Output the (X, Y) coordinate of the center of the cell containing the given text.  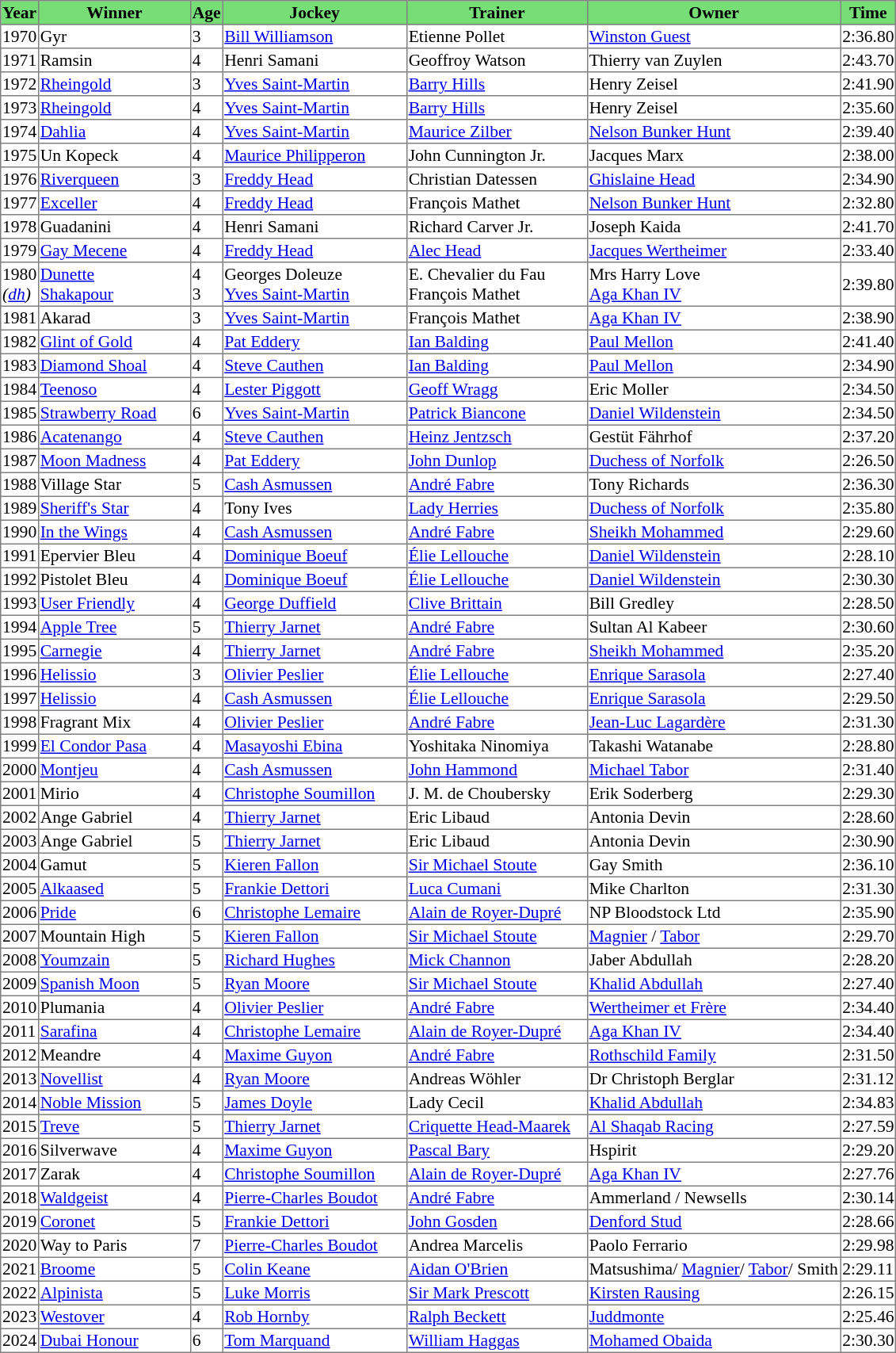
2011 (20, 1031)
2:28.10 (868, 556)
Michael Tabor (714, 770)
1996 (20, 675)
2:35.90 (868, 912)
1972 (20, 84)
Village Star (114, 484)
1973 (20, 108)
Mick Channon (497, 960)
Geoff Wragg (497, 389)
Way to Paris (114, 1245)
2:35.80 (868, 508)
Geoffroy Watson (497, 60)
Criquette Head-Maarek (497, 1126)
George Duffield (315, 603)
2:36.30 (868, 484)
2:27.76 (868, 1174)
Gay Mecene (114, 250)
1976 (20, 179)
2012 (20, 1055)
2016 (20, 1150)
1971 (20, 60)
2020 (20, 1245)
Rob Hornby (315, 1317)
Exceller (114, 203)
2009 (20, 984)
Owner (714, 13)
Maurice Zilber (497, 132)
John Cunnington Jr. (497, 155)
2:43.70 (868, 60)
1970 (20, 36)
1975 (20, 155)
Gyr (114, 36)
Takashi Watanabe (714, 746)
Lester Piggott (315, 389)
2006 (20, 912)
Thierry van Zuylen (714, 60)
Ammerland / Newsells (714, 1198)
Winston Guest (714, 36)
Tony Ives (315, 508)
2:34.83 (868, 1103)
2:28.20 (868, 960)
7 (206, 1245)
John Dunlop (497, 461)
2018 (20, 1198)
Al Shaqab Racing (714, 1126)
2:41.70 (868, 227)
Strawberry Road (114, 413)
Mirio (114, 793)
DunetteShakapour (114, 285)
2005 (20, 889)
2:31.12 (868, 1079)
Akarad (114, 318)
2022 (20, 1293)
John Gosden (497, 1221)
Jacques Marx (714, 155)
2024 (20, 1340)
Bill Williamson (315, 36)
2:35.20 (868, 651)
2003 (20, 841)
Patrick Biancone (497, 413)
2:39.40 (868, 132)
Gay Smith (714, 865)
Jacques Wertheimer (714, 250)
2:26.50 (868, 461)
Sheriff's Star (114, 508)
Alkaased (114, 889)
2007 (20, 936)
2:30.14 (868, 1198)
John Hammond (497, 770)
2:31.40 (868, 770)
2:30.60 (868, 627)
Clive Brittain (497, 603)
1985 (20, 413)
Gamut (114, 865)
Jaber Abdullah (714, 960)
Zarak (114, 1174)
Un Kopeck (114, 155)
2:30.90 (868, 841)
Luke Morris (315, 1293)
2013 (20, 1079)
Coronet (114, 1221)
Riverqueen (114, 179)
2:38.90 (868, 318)
2023 (20, 1317)
Jean-Luc Lagardère (714, 722)
2:31.50 (868, 1055)
2:29.11 (868, 1269)
2001 (20, 793)
1984 (20, 389)
Meandre (114, 1055)
Glint of Gold (114, 342)
2002 (20, 817)
1977 (20, 203)
Broome (114, 1269)
Yoshitaka Ninomiya (497, 746)
2:29.70 (868, 936)
Diamond Shoal (114, 365)
Montjeu (114, 770)
2015 (20, 1126)
2008 (20, 960)
Noble Mission (114, 1103)
Fragrant Mix (114, 722)
Dahlia (114, 132)
2:35.60 (868, 108)
Spanish Moon (114, 984)
E. Chevalier du Fau François Mathet (497, 285)
Andreas Wöhler (497, 1079)
Matsushima/ Magnier/ Tabor/ Smith (714, 1269)
1998 (20, 722)
Winner (114, 13)
Paolo Ferrario (714, 1245)
Trainer (497, 13)
2:28.50 (868, 603)
Pascal Bary (497, 1150)
Sultan Al Kabeer (714, 627)
Carnegie (114, 651)
Kirsten Rausing (714, 1293)
Epervier Bleu (114, 556)
Plumania (114, 1007)
2000 (20, 770)
Mohamed Obaida (714, 1340)
Apple Tree (114, 627)
Bill Gredley (714, 603)
Richard Carver Jr. (497, 227)
Westover (114, 1317)
2:25.46 (868, 1317)
1974 (20, 132)
1990 (20, 532)
NP Bloodstock Ltd (714, 912)
2:41.90 (868, 84)
Lady Cecil (497, 1103)
Acatenango (114, 437)
Denford Stud (714, 1221)
2010 (20, 1007)
Wertheimer et Frère (714, 1007)
2:37.20 (868, 437)
Sarafina (114, 1031)
1991 (20, 556)
1979 (20, 250)
1989 (20, 508)
Year (20, 13)
Novellist (114, 1079)
Silverwave (114, 1150)
1993 (20, 603)
Eric Moller (714, 389)
1997 (20, 698)
2014 (20, 1103)
2:39.80 (868, 285)
2:26.15 (868, 1293)
Andrea Marcelis (497, 1245)
Mike Charlton (714, 889)
1982 (20, 342)
2:29.50 (868, 698)
Heinz Jentzsch (497, 437)
Maurice Philipperon (315, 155)
User Friendly (114, 603)
Tom Marquand (315, 1340)
2019 (20, 1221)
Gestüt Fährhof (714, 437)
Alpinista (114, 1293)
2:29.30 (868, 793)
Ghislaine Head (714, 179)
1981 (20, 318)
Christian Datessen (497, 179)
Mrs Harry LoveAga Khan IV (714, 285)
J. M. de Choubersky (497, 793)
James Doyle (315, 1103)
Age (206, 13)
1983 (20, 365)
William Haggas (497, 1340)
2:38.00 (868, 155)
1999 (20, 746)
Ramsin (114, 60)
Alec Head (497, 250)
Tony Richards (714, 484)
1988 (20, 484)
Magnier / Tabor (714, 936)
Sir Mark Prescott (497, 1293)
Hspirit (714, 1150)
2:29.60 (868, 532)
Richard Hughes (315, 960)
Mountain High (114, 936)
Masayoshi Ebina (315, 746)
Moon Madness (114, 461)
2021 (20, 1269)
Guadanini (114, 227)
2:28.60 (868, 817)
1994 (20, 627)
Youmzain (114, 960)
Treve (114, 1126)
1992 (20, 579)
Dr Christoph Berglar (714, 1079)
2:32.80 (868, 203)
2:29.98 (868, 1245)
2:36.80 (868, 36)
2017 (20, 1174)
Colin Keane (315, 1269)
Pride (114, 912)
2004 (20, 865)
2:28.80 (868, 746)
Aidan O'Brien (497, 1269)
Pistolet Bleu (114, 579)
1980(dh) (20, 285)
Georges DoleuzeYves Saint-Martin (315, 285)
1987 (20, 461)
2:41.40 (868, 342)
Luca Cumani (497, 889)
Dubai Honour (114, 1340)
1995 (20, 651)
Joseph Kaida (714, 227)
2:36.10 (868, 865)
1986 (20, 437)
Time (868, 13)
2:29.20 (868, 1150)
In the Wings (114, 532)
Etienne Pollet (497, 36)
Ralph Beckett (497, 1317)
Teenoso (114, 389)
Rothschild Family (714, 1055)
Waldgeist (114, 1198)
2:28.66 (868, 1221)
Erik Soderberg (714, 793)
Juddmonte (714, 1317)
Jockey (315, 13)
2:33.40 (868, 250)
El Condor Pasa (114, 746)
2:27.59 (868, 1126)
1978 (20, 227)
Lady Herries (497, 508)
43 (206, 285)
